Determine the [x, y] coordinate at the center of the cell enclosing the given text.  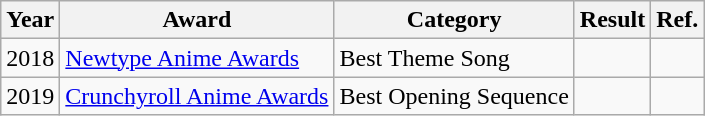
Result [612, 20]
Best Theme Song [454, 58]
Newtype Anime Awards [197, 58]
2018 [30, 58]
Best Opening Sequence [454, 96]
2019 [30, 96]
Ref. [678, 20]
Category [454, 20]
Crunchyroll Anime Awards [197, 96]
Award [197, 20]
Year [30, 20]
